Output the (X, Y) coordinate of the center of the cell containing the given text.  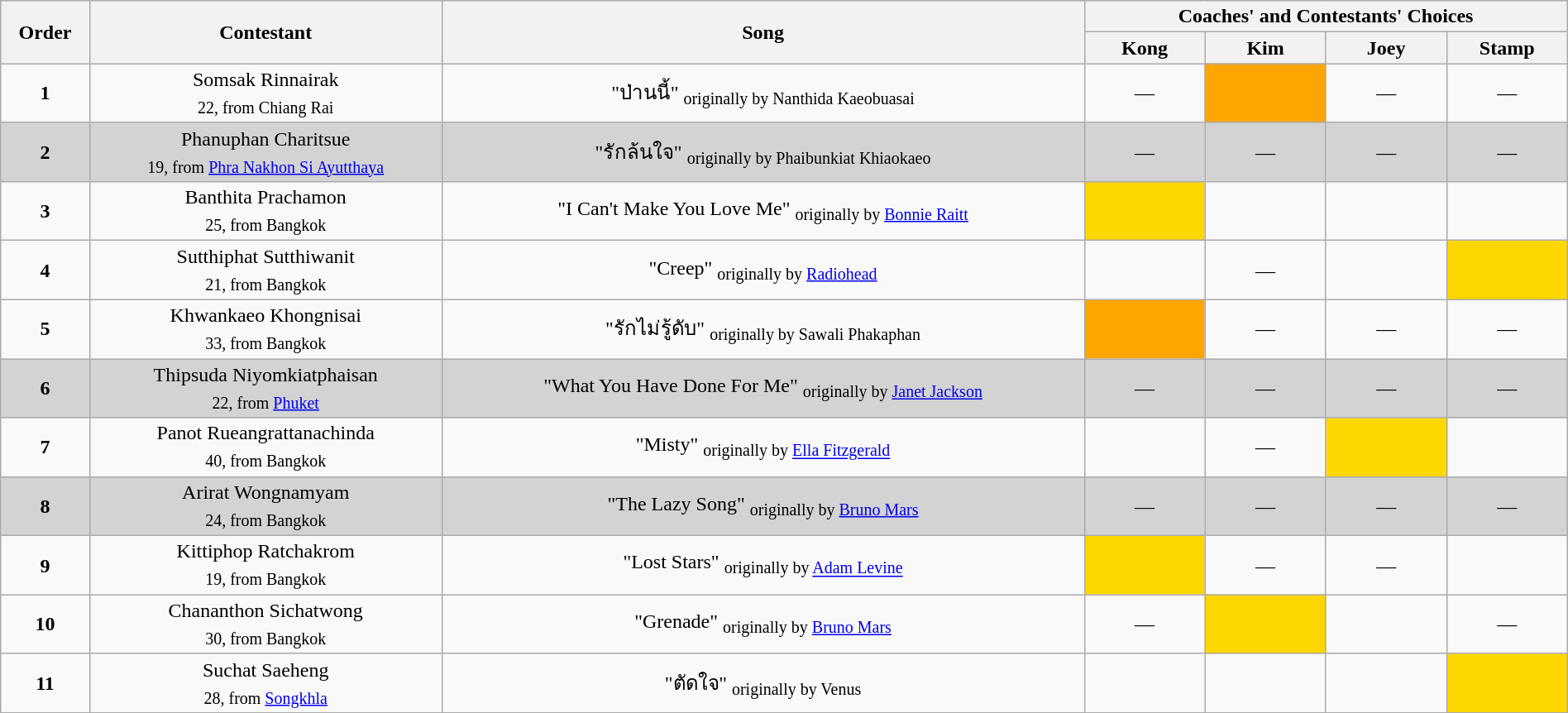
Joey (1386, 48)
Stamp (1507, 48)
3 (45, 212)
"รักล้นใจ" originally by Phaibunkiat Khiaokaeo (762, 152)
"Misty" originally by Ella Fitzgerald (762, 447)
Somsak Rinnairak22, from Chiang Rai (265, 93)
"What You Have Done For Me" originally by Janet Jackson (762, 389)
2 (45, 152)
4 (45, 270)
Sutthiphat Sutthiwanit21, from Bangkok (265, 270)
Suchat Saeheng28, from Songkhla (265, 683)
Kim (1265, 48)
7 (45, 447)
Arirat Wongnamyam24, from Bangkok (265, 506)
Kittiphop Ratchakrom19, from Bangkok (265, 566)
"I Can't Make You Love Me" originally by Bonnie Raitt (762, 212)
10 (45, 624)
"ป่านนี้" originally by Nanthida Kaeobuasai (762, 93)
"รักไม่รู้ดับ" originally by Sawali Phakaphan (762, 329)
Thipsuda Niyomkiatphaisan22, from Phuket (265, 389)
Song (762, 32)
6 (45, 389)
"Lost Stars" originally by Adam Levine (762, 566)
Contestant (265, 32)
Coaches' and Contestants' Choices (1326, 17)
"The Lazy Song" originally by Bruno Mars (762, 506)
9 (45, 566)
1 (45, 93)
Phanuphan Charitsue19, from Phra Nakhon Si Ayutthaya (265, 152)
Order (45, 32)
"Grenade" originally by Bruno Mars (762, 624)
Banthita Prachamon25, from Bangkok (265, 212)
Panot Rueangrattanachinda40, from Bangkok (265, 447)
8 (45, 506)
"ตัดใจ" originally by Venus (762, 683)
Kong (1145, 48)
5 (45, 329)
Khwankaeo Khongnisai33, from Bangkok (265, 329)
11 (45, 683)
"Creep" originally by Radiohead (762, 270)
Chananthon Sichatwong30, from Bangkok (265, 624)
